Return the [x, y] coordinate for the center point of the cell that contains the specified text.  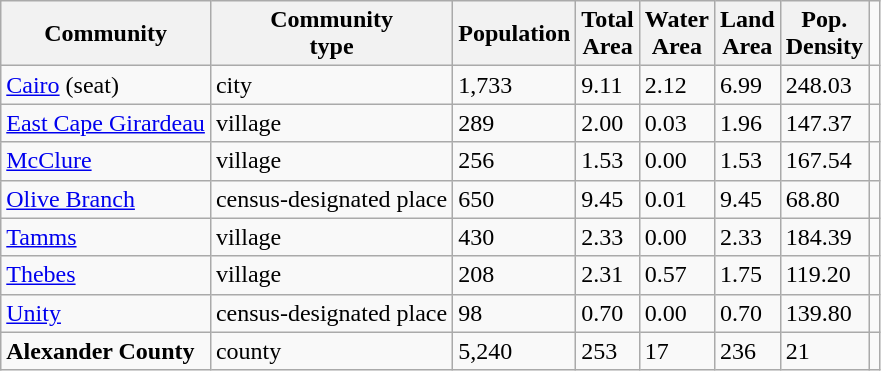
Olive Branch [106, 199]
Community [106, 34]
21 [824, 351]
East Cape Girardeau [106, 123]
68.80 [824, 199]
184.39 [824, 237]
17 [676, 351]
6.99 [747, 85]
430 [514, 237]
256 [514, 161]
208 [514, 275]
9.11 [608, 85]
167.54 [824, 161]
Population [514, 34]
236 [747, 351]
Pop.Density [824, 34]
253 [608, 351]
2.12 [676, 85]
Thebes [106, 275]
McClure [106, 161]
Communitytype [331, 34]
TotalArea [608, 34]
0.57 [676, 275]
289 [514, 123]
0.01 [676, 199]
98 [514, 313]
147.37 [824, 123]
city [331, 85]
119.20 [824, 275]
Alexander County [106, 351]
248.03 [824, 85]
1.75 [747, 275]
2.31 [608, 275]
139.80 [824, 313]
1,733 [514, 85]
5,240 [514, 351]
650 [514, 199]
Tamms [106, 237]
LandArea [747, 34]
Unity [106, 313]
county [331, 351]
Cairo (seat) [106, 85]
2.00 [608, 123]
1.96 [747, 123]
WaterArea [676, 34]
0.03 [676, 123]
